Capture the cell that displays the provided text and extract its [X, Y] central coordinate. 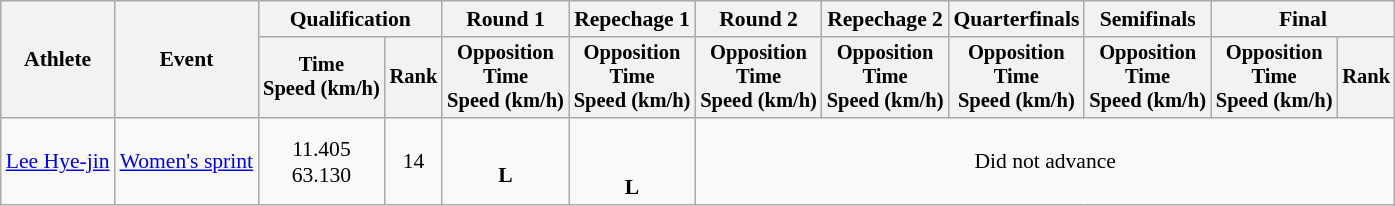
11.405 63.130 [322, 162]
Semifinals [1148, 19]
Repechage 1 [632, 19]
TimeSpeed (km/h) [322, 78]
Final [1303, 19]
Lee Hye-jin [58, 162]
Round 1 [506, 19]
Quarterfinals [1016, 19]
Event [187, 60]
14 [414, 162]
Did not advance [1045, 162]
Qualification [350, 19]
Women's sprint [187, 162]
Athlete [58, 60]
Round 2 [758, 19]
Repechage 2 [886, 19]
